Capture the cell that displays the provided text and extract its (X, Y) central coordinate. 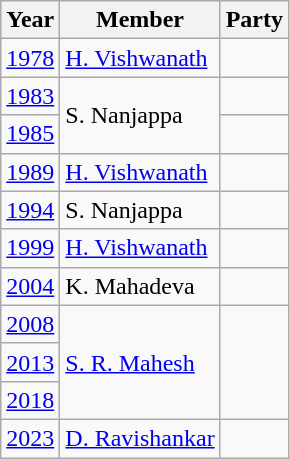
K. Mahadeva (140, 286)
S. R. Mahesh (140, 362)
Member (140, 20)
1983 (30, 96)
1999 (30, 248)
2008 (30, 324)
2013 (30, 362)
1989 (30, 172)
Party (254, 20)
1985 (30, 134)
2018 (30, 400)
2023 (30, 438)
2004 (30, 286)
1978 (30, 58)
D. Ravishankar (140, 438)
1994 (30, 210)
Year (30, 20)
